Locate the cell with the specified text and output its [x, y] center coordinate. 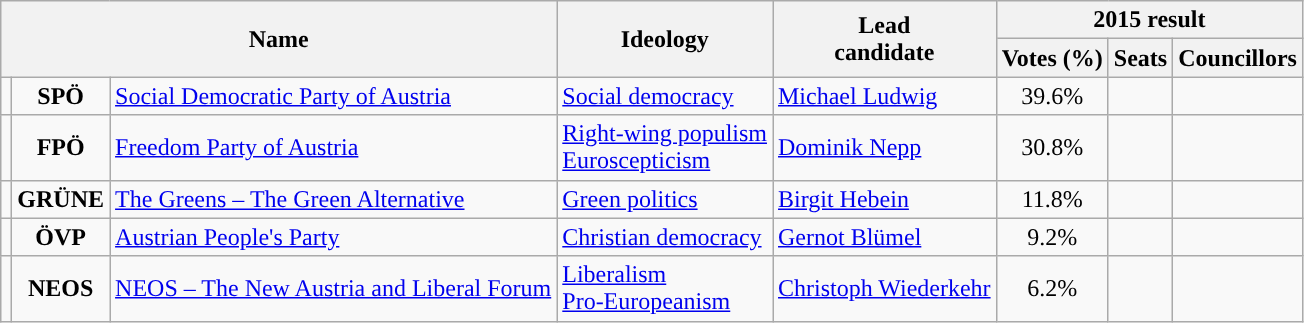
39.6% [1052, 96]
Votes (%) [1052, 58]
Christoph Wiederkehr [884, 288]
NEOS [61, 288]
SPÖ [61, 96]
Councillors [1238, 58]
9.2% [1052, 237]
2015 result [1149, 20]
Right-wing populismEuroscepticism [665, 148]
The Greens – The Green Alternative [334, 199]
11.8% [1052, 199]
Social democracy [665, 96]
NEOS – The New Austria and Liberal Forum [334, 288]
Seats [1140, 58]
Ideology [665, 39]
Gernot Blümel [884, 237]
Austrian People's Party [334, 237]
Michael Ludwig [884, 96]
FPÖ [61, 148]
Freedom Party of Austria [334, 148]
6.2% [1052, 288]
LiberalismPro-Europeanism [665, 288]
Green politics [665, 199]
GRÜNE [61, 199]
Name [279, 39]
Dominik Nepp [884, 148]
ÖVP [61, 237]
Christian democracy [665, 237]
Leadcandidate [884, 39]
Birgit Hebein [884, 199]
30.8% [1052, 148]
Social Democratic Party of Austria [334, 96]
